Pinpoint the cell where the given text exists, returning its (x, y) midpoint coordinate. 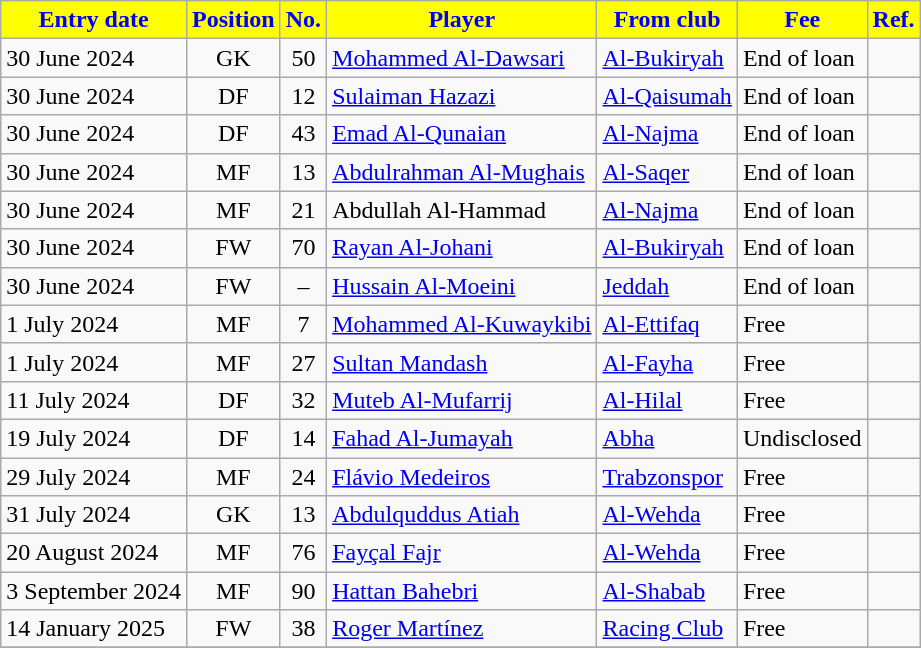
90 (303, 591)
Muteb Al-Mufarrij (462, 400)
Entry date (94, 20)
76 (303, 553)
Racing Club (667, 629)
20 August 2024 (94, 553)
Fee (802, 20)
Fayçal Fajr (462, 553)
Al-Saqer (667, 172)
Undisclosed (802, 438)
Fahad Al-Jumayah (462, 438)
Mohammed Al-Dawsari (462, 58)
70 (303, 248)
24 (303, 477)
Al-Ettifaq (667, 324)
32 (303, 400)
14 (303, 438)
Abdulrahman Al-Mughais (462, 172)
14 January 2025 (94, 629)
Abdullah Al-Hammad (462, 210)
Abha (667, 438)
12 (303, 96)
Position (233, 20)
Abdulquddus Atiah (462, 515)
Al-Hilal (667, 400)
Al-Fayha (667, 362)
No. (303, 20)
50 (303, 58)
3 September 2024 (94, 591)
Mohammed Al-Kuwaykibi (462, 324)
29 July 2024 (94, 477)
21 (303, 210)
Rayan Al-Johani (462, 248)
Player (462, 20)
Hattan Bahebri (462, 591)
7 (303, 324)
38 (303, 629)
– (303, 286)
43 (303, 134)
19 July 2024 (94, 438)
From club (667, 20)
Sulaiman Hazazi (462, 96)
Al-Shabab (667, 591)
Trabzonspor (667, 477)
Emad Al-Qunaian (462, 134)
11 July 2024 (94, 400)
Jeddah (667, 286)
Ref. (894, 20)
Roger Martínez (462, 629)
Hussain Al-Moeini (462, 286)
Flávio Medeiros (462, 477)
27 (303, 362)
Sultan Mandash (462, 362)
31 July 2024 (94, 515)
Al-Qaisumah (667, 96)
